Scan for the cell matching the given text and deliver its [X, Y] coordinate at center. 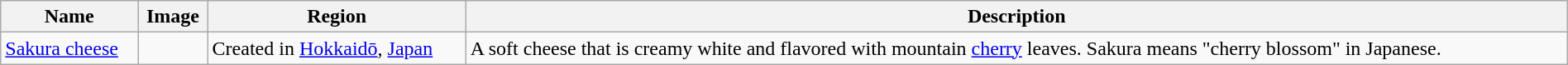
A soft cheese that is creamy white and flavored with mountain cherry leaves. Sakura means "cherry blossom" in Japanese. [1016, 48]
Image [173, 17]
Region [337, 17]
Name [69, 17]
Sakura cheese [69, 48]
Created in Hokkaidō, Japan [337, 48]
Description [1016, 17]
